Provide the (x, y) coordinate of the cell's center where the given text is located.  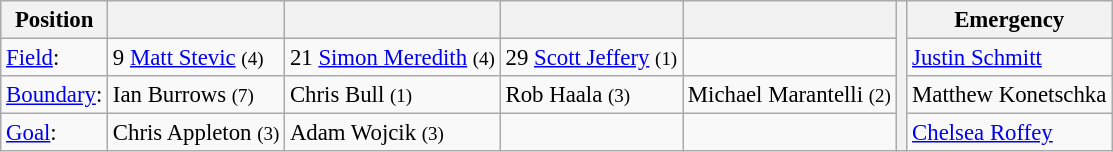
9 Matt Stevic (4) (196, 58)
Ian Burrows (7) (196, 95)
Justin Schmitt (1010, 58)
Position (54, 20)
Chris Appleton (3) (196, 133)
Boundary: (54, 95)
Matthew Konetschka (1010, 95)
Field: (54, 58)
Rob Haala (3) (591, 95)
Michael Marantelli (2) (789, 95)
29 Scott Jeffery (1) (591, 58)
Emergency (1010, 20)
Adam Wojcik (3) (393, 133)
Goal: (54, 133)
Chris Bull (1) (393, 95)
21 Simon Meredith (4) (393, 58)
Chelsea Roffey (1010, 133)
